Pinpoint the cell where the given text exists, returning its (x, y) midpoint coordinate. 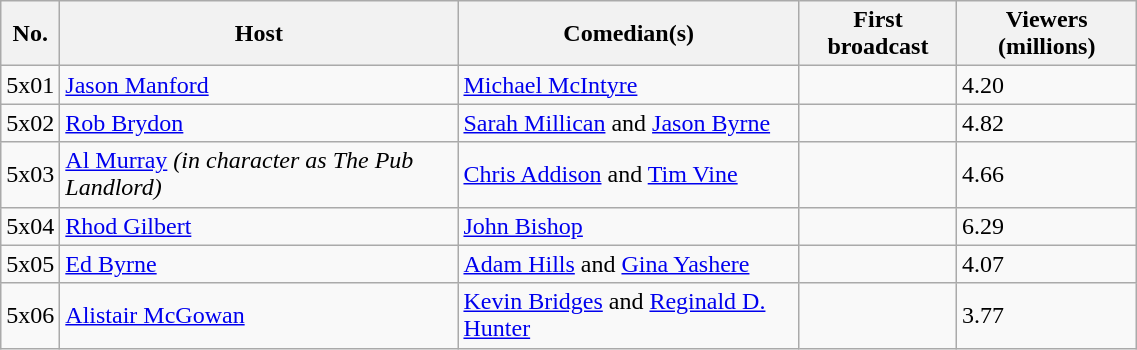
Viewers (millions) (1047, 34)
Comedian(s) (628, 34)
5x04 (30, 226)
Kevin Bridges and Reginald D. Hunter (628, 316)
Sarah Millican and Jason Byrne (628, 123)
4.20 (1047, 85)
5x02 (30, 123)
3.77 (1047, 316)
Alistair McGowan (259, 316)
John Bishop (628, 226)
Al Murray (in character as The Pub Landlord) (259, 174)
4.66 (1047, 174)
5x03 (30, 174)
Rob Brydon (259, 123)
Rhod Gilbert (259, 226)
Jason Manford (259, 85)
4.07 (1047, 264)
6.29 (1047, 226)
5x06 (30, 316)
Michael McIntyre (628, 85)
5x01 (30, 85)
Adam Hills and Gina Yashere (628, 264)
Chris Addison and Tim Vine (628, 174)
4.82 (1047, 123)
First broadcast (878, 34)
No. (30, 34)
Host (259, 34)
5x05 (30, 264)
Ed Byrne (259, 264)
